From the cell containing the given text, extract its center point as [x, y] coordinate. 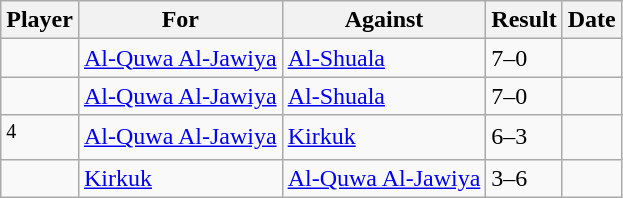
For [180, 20]
6–3 [524, 138]
4 [40, 138]
3–6 [524, 178]
Against [384, 20]
Result [524, 20]
Player [40, 20]
Date [592, 20]
